Return the (x, y) coordinate for the center point of the cell that contains the specified text.  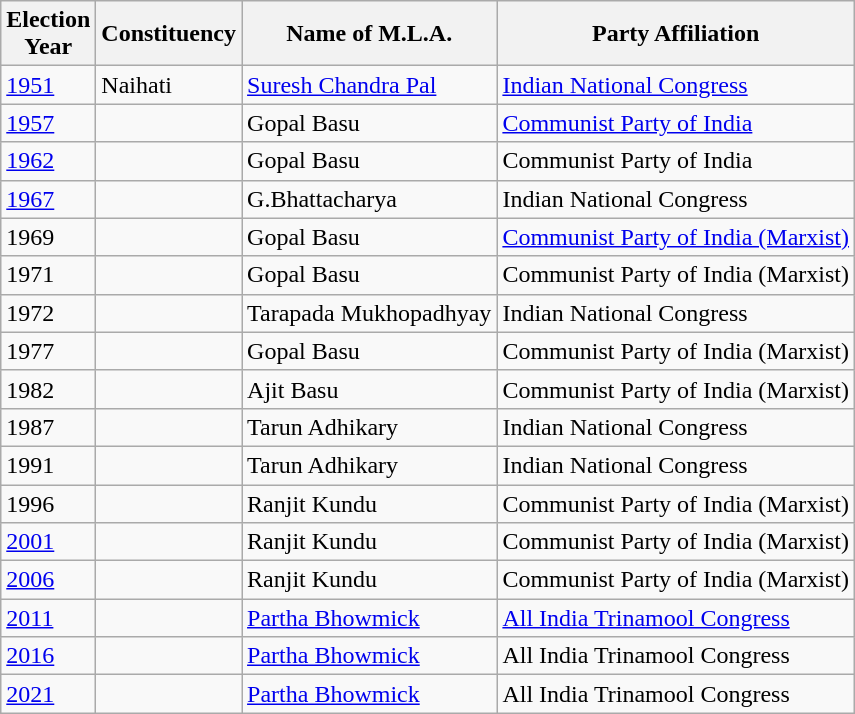
2011 (48, 618)
Suresh Chandra Pal (370, 85)
1977 (48, 351)
Ajit Basu (370, 389)
1969 (48, 237)
Naihati (169, 85)
2021 (48, 694)
2006 (48, 580)
1987 (48, 427)
G.Bhattacharya (370, 199)
1967 (48, 199)
1991 (48, 465)
1951 (48, 85)
1971 (48, 275)
1972 (48, 313)
Constituency (169, 34)
1962 (48, 161)
1957 (48, 123)
2001 (48, 542)
1982 (48, 389)
Party Affiliation (676, 34)
2016 (48, 656)
Name of M.L.A. (370, 34)
Tarapada Mukhopadhyay (370, 313)
1996 (48, 503)
Election Year (48, 34)
